Provide the (X, Y) coordinate of the cell's center where the given text is located.  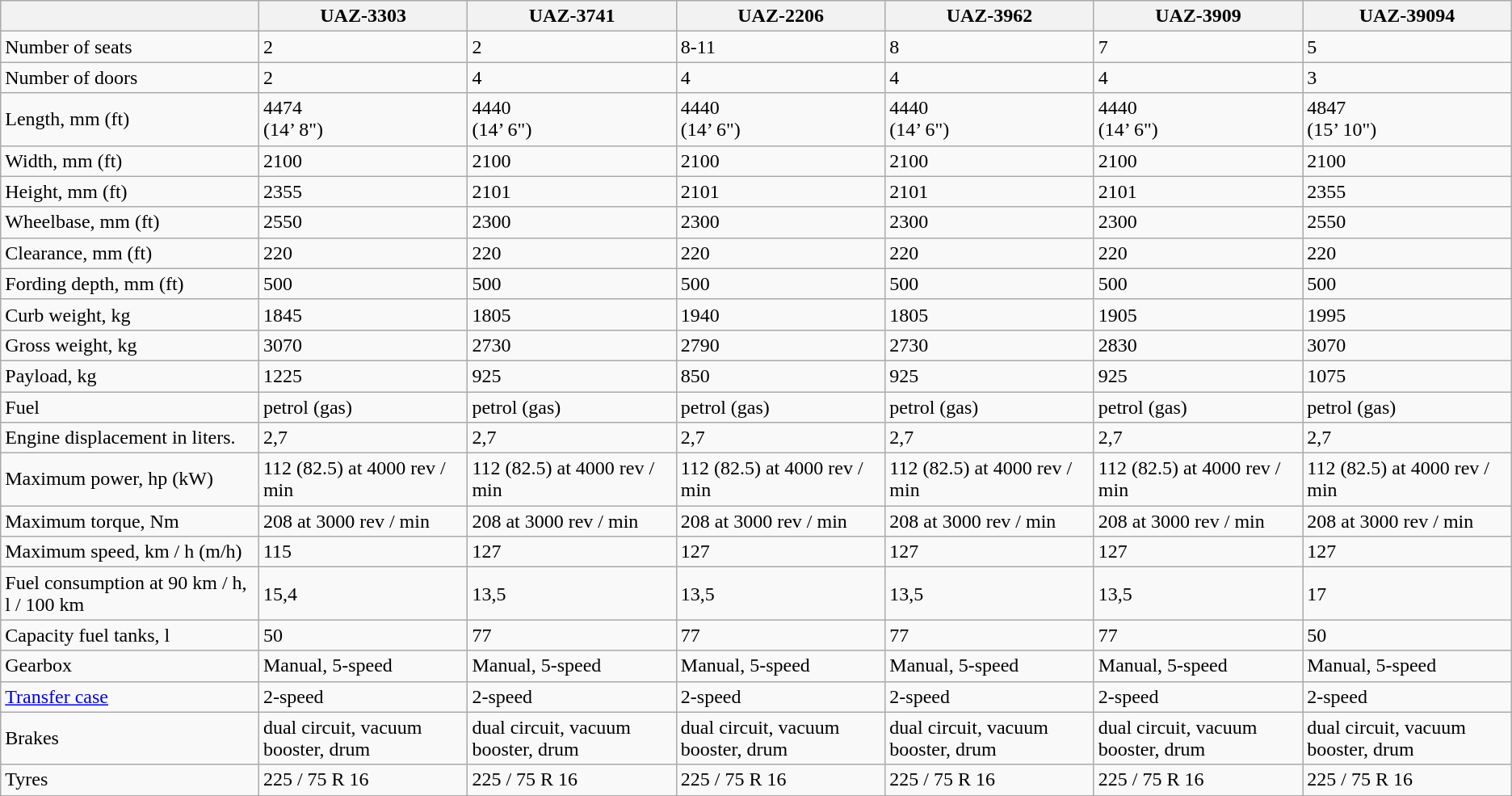
Number of seats (130, 47)
Fording depth, mm (ft) (130, 284)
3 (1407, 78)
1225 (363, 376)
Fuel (130, 406)
Clearance, mm (ft) (130, 253)
Fuel consumption at 90 km / h, l / 100 km (130, 593)
1995 (1407, 314)
17 (1407, 593)
UAZ-3909 (1198, 16)
Tyres (130, 780)
8-11 (780, 47)
Wheelbase, mm (ft) (130, 222)
Capacity fuel tanks, l (130, 635)
4847(15’ 10") (1407, 120)
115 (363, 552)
Payload, kg (130, 376)
1845 (363, 314)
Width, mm (ft) (130, 161)
Number of doors (130, 78)
850 (780, 376)
Length, mm (ft) (130, 120)
1905 (1198, 314)
2790 (780, 345)
UAZ-3303 (363, 16)
8 (989, 47)
5 (1407, 47)
7 (1198, 47)
Maximum power, hp (kW) (130, 480)
Curb weight, kg (130, 314)
Gross weight, kg (130, 345)
4474(14’ 8") (363, 120)
Height, mm (ft) (130, 192)
UAZ-2206 (780, 16)
1940 (780, 314)
UAZ-39094 (1407, 16)
UAZ-3741 (572, 16)
Gearbox (130, 666)
Maximum speed, km / h (m/h) (130, 552)
Maximum torque, Nm (130, 521)
2830 (1198, 345)
UAZ-3962 (989, 16)
Engine displacement in liters. (130, 438)
1075 (1407, 376)
Transfer case (130, 697)
Brakes (130, 739)
15,4 (363, 593)
